Search for the cell housing the specified text and yield its (x, y) center coordinate. 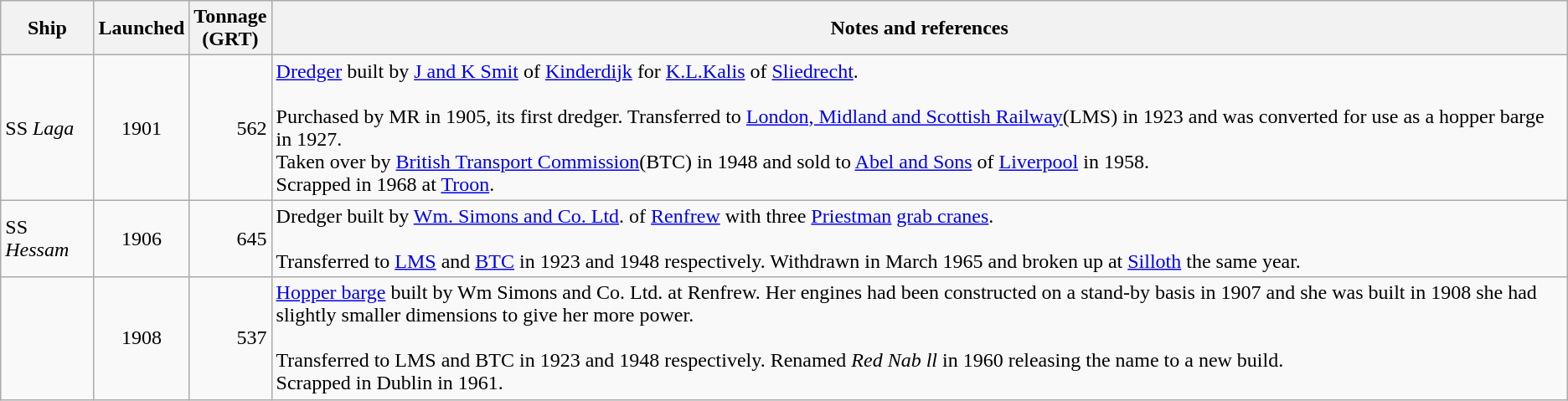
SS Laga (47, 127)
Launched (142, 28)
537 (230, 338)
Tonnage(GRT) (230, 28)
1901 (142, 127)
Notes and references (920, 28)
1906 (142, 239)
1908 (142, 338)
562 (230, 127)
Ship (47, 28)
645 (230, 239)
SS Hessam (47, 239)
